Find where the given text appears and provide that cell's center as (x, y) coordinate. 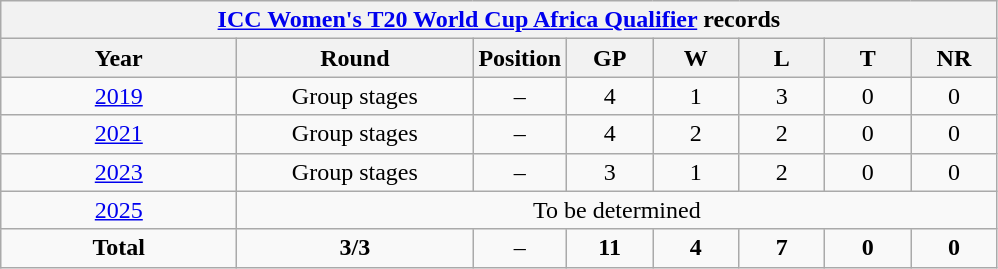
T (868, 58)
3/3 (355, 248)
2023 (119, 172)
NR (954, 58)
ICC Women's T20 World Cup Africa Qualifier records (499, 20)
To be determined (617, 210)
Total (119, 248)
2025 (119, 210)
2021 (119, 134)
Year (119, 58)
Position (520, 58)
L (782, 58)
11 (610, 248)
Round (355, 58)
2019 (119, 96)
7 (782, 248)
GP (610, 58)
W (696, 58)
